Provide the (X, Y) coordinate of the cell's center where the given text is located.  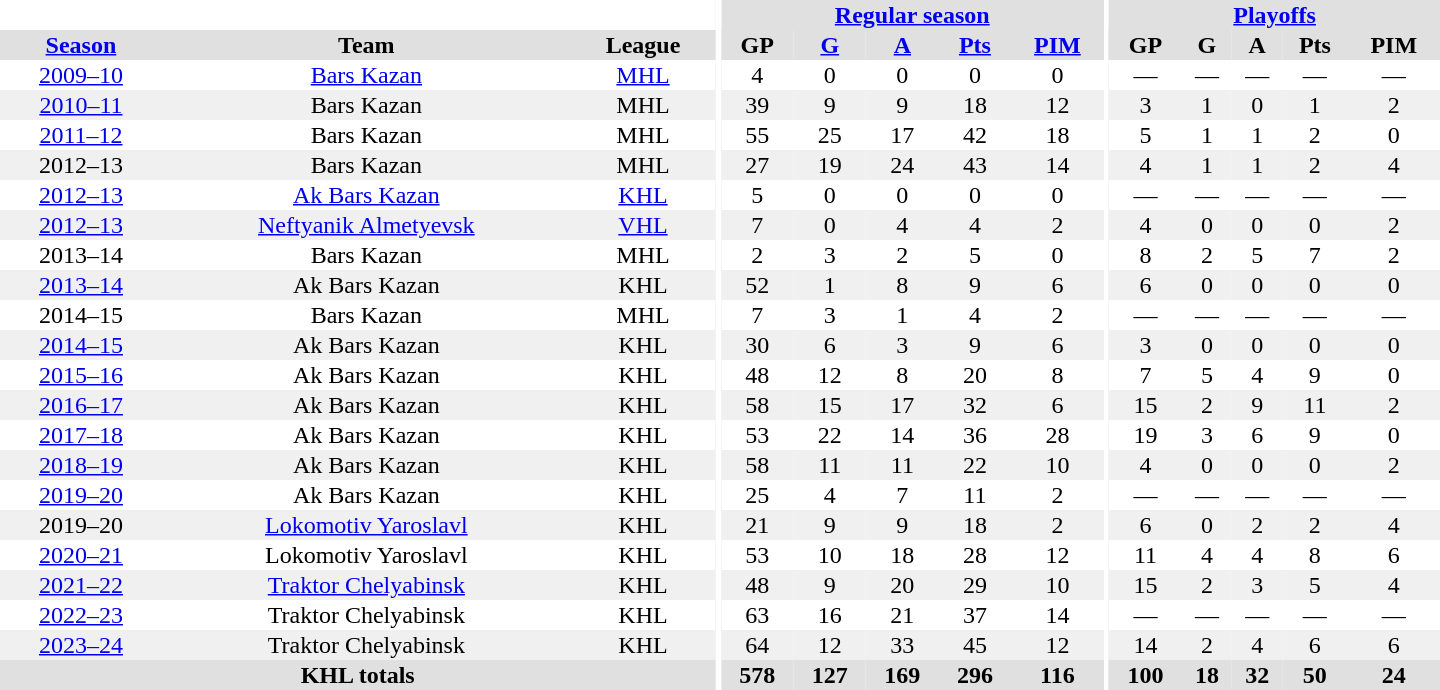
2016–17 (81, 405)
37 (976, 615)
Neftyanik Almetyevsk (366, 225)
52 (758, 285)
2022–23 (81, 615)
VHL (644, 225)
50 (1314, 675)
30 (758, 345)
2020–21 (81, 555)
33 (902, 645)
100 (1146, 675)
116 (1057, 675)
2011–12 (81, 135)
296 (976, 675)
2021–22 (81, 585)
2018–19 (81, 465)
55 (758, 135)
Season (81, 45)
29 (976, 585)
64 (758, 645)
Team (366, 45)
Playoffs (1274, 15)
2023–24 (81, 645)
27 (758, 165)
16 (830, 615)
2017–18 (81, 435)
578 (758, 675)
League (644, 45)
2015–16 (81, 375)
63 (758, 615)
127 (830, 675)
2009–10 (81, 75)
2010–11 (81, 105)
Regular season (912, 15)
42 (976, 135)
43 (976, 165)
169 (902, 675)
36 (976, 435)
KHL totals (358, 675)
39 (758, 105)
45 (976, 645)
